Return [x, y] of the center of cell containing provided text 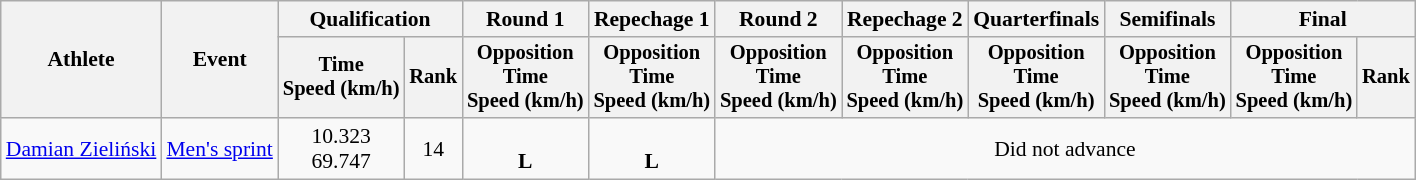
Final [1323, 19]
Athlete [82, 60]
Qualification [370, 19]
Quarterfinals [1036, 19]
Round 2 [778, 19]
Damian Zieliński [82, 148]
Round 1 [526, 19]
Repechage 2 [906, 19]
Event [220, 60]
14 [433, 148]
Men's sprint [220, 148]
Semifinals [1168, 19]
TimeSpeed (km/h) [342, 78]
Did not advance [1065, 148]
10.32369.747 [342, 148]
Repechage 1 [652, 19]
